Output the [x, y] coordinate of the center of the cell containing the given text.  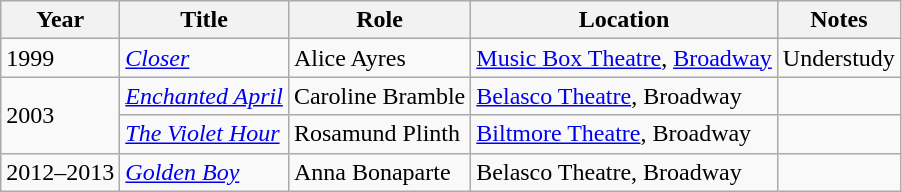
Music Box Theatre, Broadway [624, 58]
Alice Ayres [379, 58]
Biltmore Theatre, Broadway [624, 134]
Role [379, 20]
Rosamund Plinth [379, 134]
2012–2013 [60, 172]
1999 [60, 58]
Anna Bonaparte [379, 172]
Golden Boy [204, 172]
Understudy [838, 58]
Enchanted April [204, 96]
The Violet Hour [204, 134]
Caroline Bramble [379, 96]
Closer [204, 58]
2003 [60, 115]
Title [204, 20]
Location [624, 20]
Notes [838, 20]
Year [60, 20]
